Pinpoint the cell where the given text exists, returning its [x, y] midpoint coordinate. 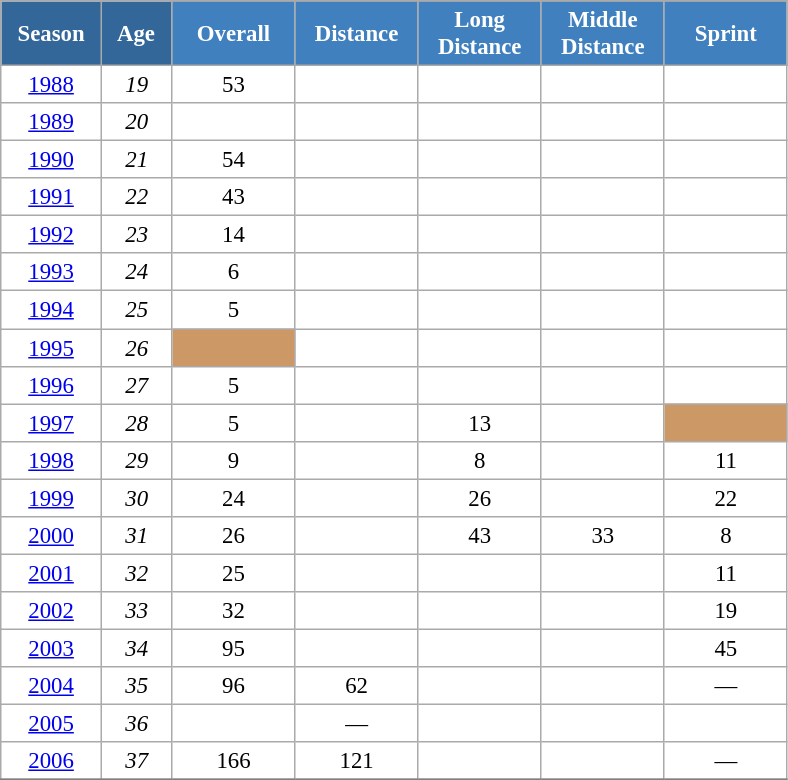
2001 [52, 573]
96 [234, 686]
14 [234, 235]
Middle Distance [602, 34]
53 [234, 85]
9 [234, 460]
54 [234, 160]
95 [234, 648]
1994 [52, 310]
2002 [52, 611]
1989 [52, 122]
2005 [52, 724]
2000 [52, 536]
45 [726, 648]
31 [136, 536]
1995 [52, 348]
29 [136, 460]
1992 [52, 235]
62 [356, 686]
34 [136, 648]
Distance [356, 34]
Age [136, 34]
Overall [234, 34]
1996 [52, 385]
27 [136, 385]
1991 [52, 197]
21 [136, 160]
35 [136, 686]
1990 [52, 160]
13 [480, 423]
166 [234, 761]
Season [52, 34]
2004 [52, 686]
28 [136, 423]
1993 [52, 273]
1997 [52, 423]
6 [234, 273]
2006 [52, 761]
36 [136, 724]
1999 [52, 498]
1988 [52, 85]
Sprint [726, 34]
23 [136, 235]
2003 [52, 648]
30 [136, 498]
121 [356, 761]
1998 [52, 460]
37 [136, 761]
20 [136, 122]
Long Distance [480, 34]
